Determine the [x, y] coordinate at the center of the cell enclosing the given text.  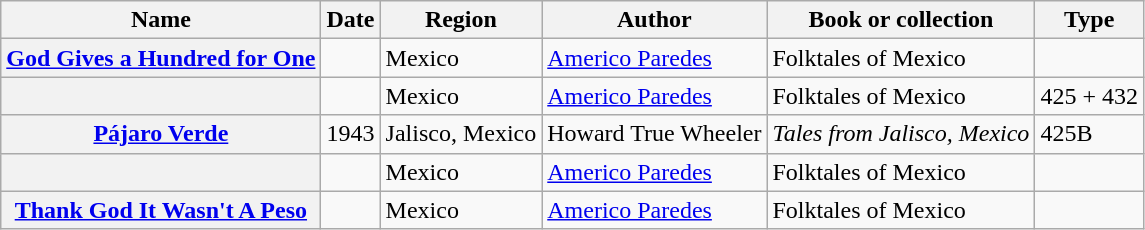
Howard True Wheeler [654, 134]
Book or collection [901, 20]
Name [161, 20]
God Gives a Hundred for One [161, 58]
Pájaro Verde [161, 134]
Type [1090, 20]
Jalisco, Mexico [461, 134]
Author [654, 20]
425B [1090, 134]
425 + 432 [1090, 96]
Date [350, 20]
1943 [350, 134]
Thank God It Wasn't A Peso [161, 210]
Tales from Jalisco, Mexico [901, 134]
Region [461, 20]
